Scan for the cell matching the given text and deliver its (x, y) coordinate at center. 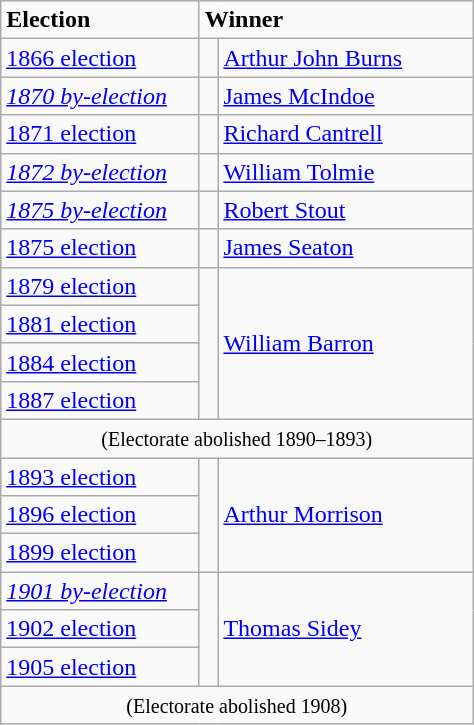
1893 election (100, 477)
1870 by-election (100, 96)
Election (100, 20)
William Tolmie (346, 172)
1872 by-election (100, 172)
1879 election (100, 286)
1871 election (100, 134)
Richard Cantrell (346, 134)
1881 election (100, 324)
1902 election (100, 629)
1905 election (100, 667)
(Electorate abolished 1908) (237, 705)
1887 election (100, 400)
1875 election (100, 248)
Thomas Sidey (346, 629)
James Seaton (346, 248)
Arthur Morrison (346, 515)
1901 by-election (100, 591)
1866 election (100, 58)
(Electorate abolished 1890–1893) (237, 438)
1875 by-election (100, 210)
1896 election (100, 515)
1899 election (100, 553)
1884 election (100, 362)
Arthur John Burns (346, 58)
James McIndoe (346, 96)
Robert Stout (346, 210)
Winner (336, 20)
William Barron (346, 343)
